Provide the (x, y) coordinate of the cell's center where the given text is located.  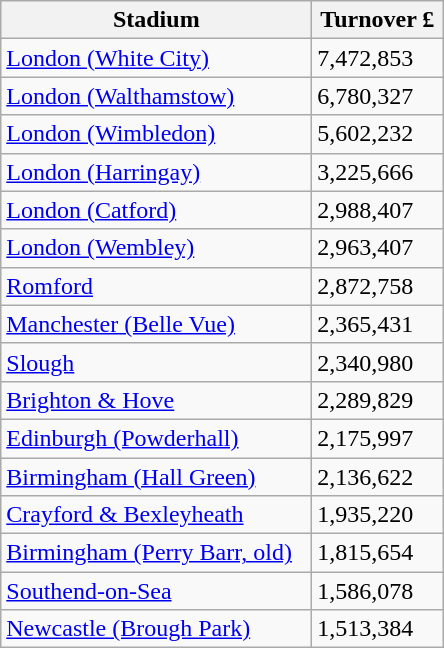
6,780,327 (378, 96)
Crayford & Bexleyheath (156, 515)
2,175,997 (378, 438)
3,225,666 (378, 172)
Manchester (Belle Vue) (156, 324)
2,872,758 (378, 286)
Brighton & Hove (156, 400)
1,935,220 (378, 515)
London (Catford) (156, 210)
2,365,431 (378, 324)
London (Harringay) (156, 172)
London (White City) (156, 58)
Turnover £ (378, 20)
London (Walthamstow) (156, 96)
1,815,654 (378, 553)
2,988,407 (378, 210)
London (Wembley) (156, 248)
Southend-on-Sea (156, 591)
2,136,622 (378, 477)
2,340,980 (378, 362)
Slough (156, 362)
Newcastle (Brough Park) (156, 629)
Birmingham (Hall Green) (156, 477)
2,963,407 (378, 248)
5,602,232 (378, 134)
2,289,829 (378, 400)
Edinburgh (Powderhall) (156, 438)
London (Wimbledon) (156, 134)
1,586,078 (378, 591)
7,472,853 (378, 58)
Birmingham (Perry Barr, old) (156, 553)
1,513,384 (378, 629)
Stadium (156, 20)
Romford (156, 286)
